Pinpoint the cell where the given text exists, returning its [X, Y] midpoint coordinate. 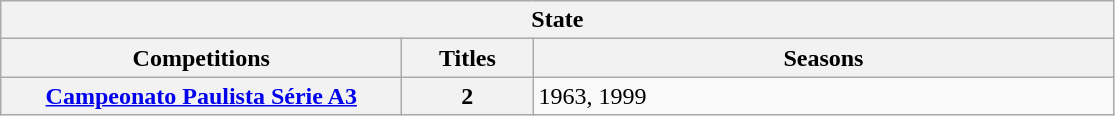
Competitions [202, 58]
Campeonato Paulista Série A3 [202, 96]
Titles [468, 58]
Seasons [824, 58]
1963, 1999 [824, 96]
2 [468, 96]
State [558, 20]
